For the text-containing cell, return its midpoint in [X, Y] coordinate format. 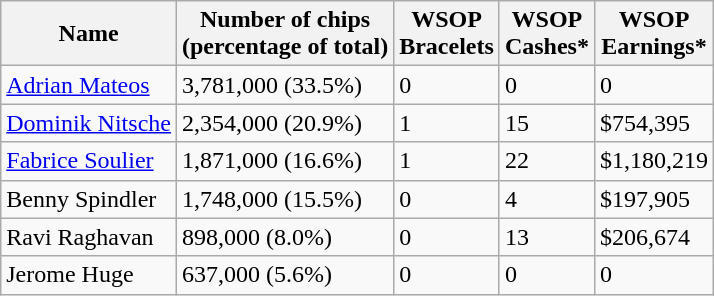
13 [546, 237]
Fabrice Soulier [89, 161]
WSOPEarnings* [654, 34]
$1,180,219 [654, 161]
Dominik Nitsche [89, 123]
Jerome Huge [89, 275]
Number of chips(percentage of total) [284, 34]
Name [89, 34]
Ravi Raghavan [89, 237]
4 [546, 199]
$754,395 [654, 123]
15 [546, 123]
3,781,000 (33.5%) [284, 85]
Adrian Mateos [89, 85]
2,354,000 (20.9%) [284, 123]
$197,905 [654, 199]
637,000 (5.6%) [284, 275]
898,000 (8.0%) [284, 237]
$206,674 [654, 237]
1,748,000 (15.5%) [284, 199]
WSOPCashes* [546, 34]
22 [546, 161]
1,871,000 (16.6%) [284, 161]
Benny Spindler [89, 199]
WSOPBracelets [447, 34]
